Identify which cell holds the provided text, then report its [x, y] central coordinate. 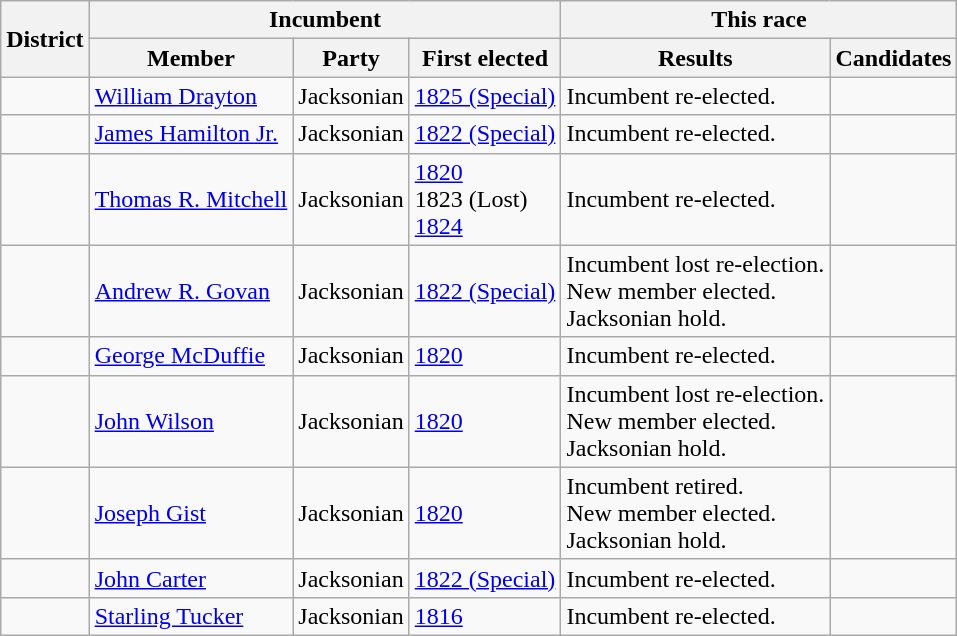
First elected [485, 58]
This race [759, 20]
Joseph Gist [191, 513]
1825 (Special) [485, 96]
Member [191, 58]
18201823 (Lost)1824 [485, 199]
Incumbent retired.New member elected.Jacksonian hold. [696, 513]
Party [351, 58]
Results [696, 58]
Starling Tucker [191, 616]
Andrew R. Govan [191, 291]
William Drayton [191, 96]
John Carter [191, 578]
Incumbent [325, 20]
District [45, 39]
1816 [485, 616]
James Hamilton Jr. [191, 134]
John Wilson [191, 421]
George McDuffie [191, 356]
Candidates [894, 58]
Thomas R. Mitchell [191, 199]
